Extract the (X, Y) coordinate from the center of the cell holding the provided text.  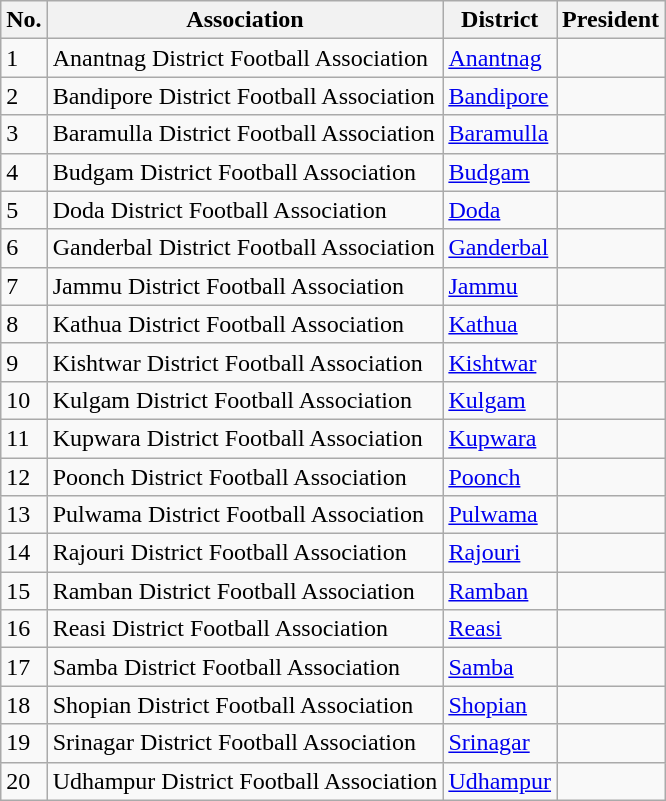
Samba District Football Association (245, 667)
District (500, 20)
Kishtwar District Football Association (245, 362)
No. (24, 20)
Kathua (500, 324)
Ramban District Football Association (245, 591)
Kulgam District Football Association (245, 400)
Anantnag (500, 58)
10 (24, 400)
Udhampur (500, 781)
17 (24, 667)
14 (24, 553)
11 (24, 438)
18 (24, 705)
6 (24, 248)
Jammu (500, 286)
Ganderbal (500, 248)
Baramulla (500, 134)
13 (24, 515)
Kupwara (500, 438)
Kupwara District Football Association (245, 438)
Samba (500, 667)
2 (24, 96)
Doda (500, 210)
Doda District Football Association (245, 210)
Jammu District Football Association (245, 286)
1 (24, 58)
Pulwama District Football Association (245, 515)
Bandipore District Football Association (245, 96)
Kishtwar (500, 362)
12 (24, 477)
5 (24, 210)
19 (24, 743)
Rajouri (500, 553)
3 (24, 134)
Srinagar (500, 743)
Srinagar District Football Association (245, 743)
Rajouri District Football Association (245, 553)
Budgam (500, 172)
8 (24, 324)
President (611, 20)
9 (24, 362)
20 (24, 781)
Ramban (500, 591)
Kathua District Football Association (245, 324)
Poonch (500, 477)
15 (24, 591)
Poonch District Football Association (245, 477)
4 (24, 172)
Ganderbal District Football Association (245, 248)
Reasi (500, 629)
Association (245, 20)
Pulwama (500, 515)
Shopian (500, 705)
Baramulla District Football Association (245, 134)
Kulgam (500, 400)
Udhampur District Football Association (245, 781)
Reasi District Football Association (245, 629)
Budgam District Football Association (245, 172)
Bandipore (500, 96)
7 (24, 286)
16 (24, 629)
Anantnag District Football Association (245, 58)
Shopian District Football Association (245, 705)
